From the cell containing the given text, extract its center point as [x, y] coordinate. 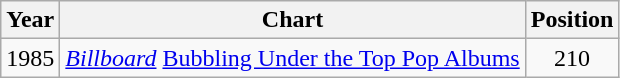
Chart [292, 20]
Position [572, 20]
Year [30, 20]
1985 [30, 58]
Billboard Bubbling Under the Top Pop Albums [292, 58]
210 [572, 58]
